From the cell containing the given text, extract its center point as [x, y] coordinate. 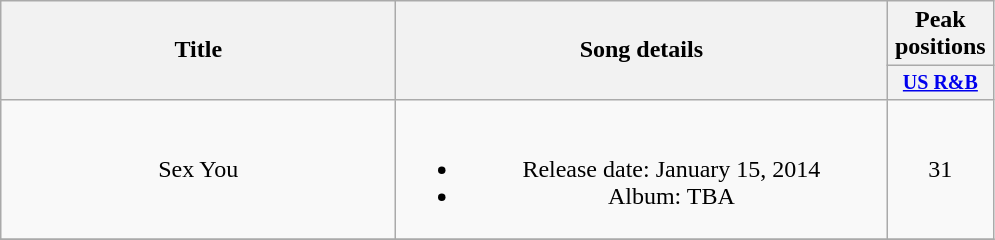
Title [198, 50]
US R&B [940, 82]
Peak positions [940, 34]
Sex You [198, 169]
31 [940, 169]
Release date: January 15, 2014Album: TBA [642, 169]
Song details [642, 50]
